Find where the given text appears and provide that cell's center as [x, y] coordinate. 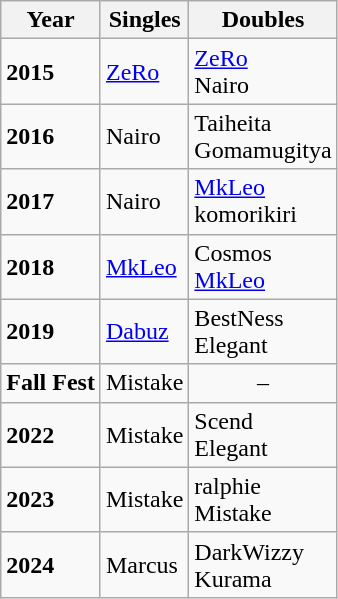
2015 [51, 72]
Year [51, 20]
BestNess Elegant [263, 332]
MkLeo [144, 266]
2017 [51, 202]
2024 [51, 564]
ralphie Mistake [263, 500]
ZeRo [144, 72]
2016 [51, 136]
Doubles [263, 20]
Cosmos MkLeo [263, 266]
2019 [51, 332]
Marcus [144, 564]
– [263, 383]
Fall Fest [51, 383]
Singles [144, 20]
Scend Elegant [263, 434]
MkLeo komorikiri [263, 202]
Taiheita Gomamugitya [263, 136]
2022 [51, 434]
2023 [51, 500]
ZeRo Nairo [263, 72]
DarkWizzy Kurama [263, 564]
2018 [51, 266]
Dabuz [144, 332]
